Return the [x, y] coordinate for the center point of the cell that contains the specified text.  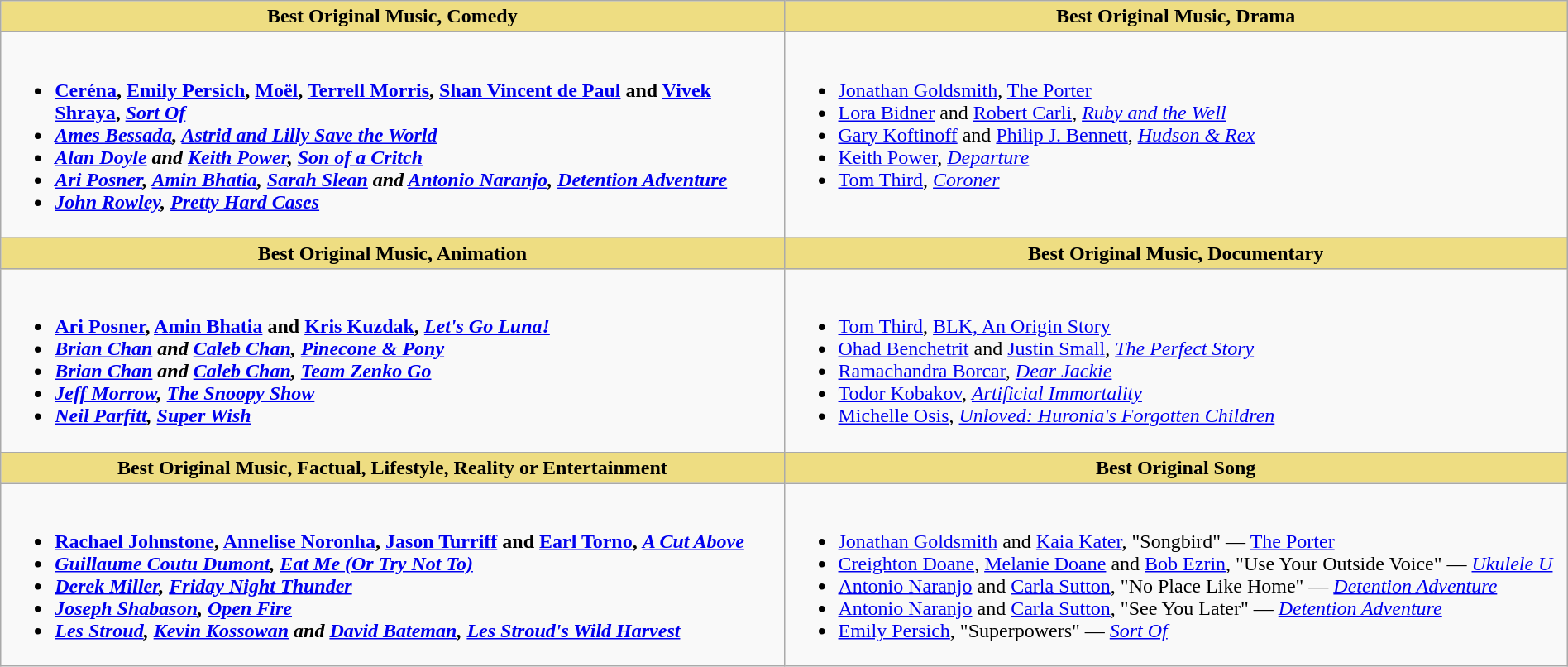
Best Original Music, Animation [392, 253]
Best Original Music, Comedy [392, 17]
Best Original Music, Documentary [1176, 253]
Best Original Music, Factual, Lifestyle, Reality or Entertainment [392, 468]
Best Original Music, Drama [1176, 17]
Best Original Song [1176, 468]
